Provide the (X, Y) coordinate of the cell's center where the given text is located.  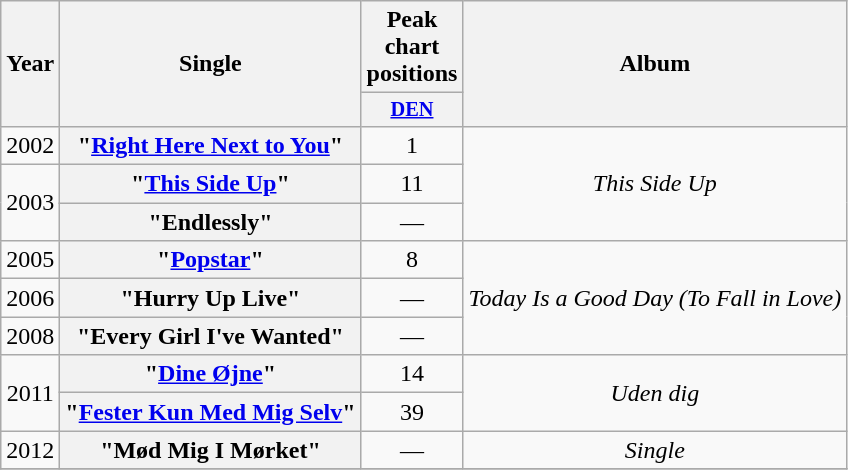
14 (412, 374)
2012 (30, 450)
"Endlessly" (210, 222)
"This Side Up" (210, 184)
DEN (412, 110)
"Popstar" (210, 260)
2008 (30, 336)
Uden dig (655, 393)
This Side Up (655, 183)
2002 (30, 145)
2005 (30, 260)
Year (30, 64)
"Dine Øjne" (210, 374)
2006 (30, 298)
2003 (30, 203)
11 (412, 184)
8 (412, 260)
Today Is a Good Day (To Fall in Love) (655, 298)
1 (412, 145)
"Hurry Up Live" (210, 298)
Album (655, 64)
39 (412, 412)
Peak chart positions (412, 47)
"Mød Mig I Mørket" (210, 450)
2011 (30, 393)
"Right Here Next to You" (210, 145)
"Every Girl I've Wanted" (210, 336)
"Fester Kun Med Mig Selv" (210, 412)
